Search for the cell housing the specified text and yield its (X, Y) center coordinate. 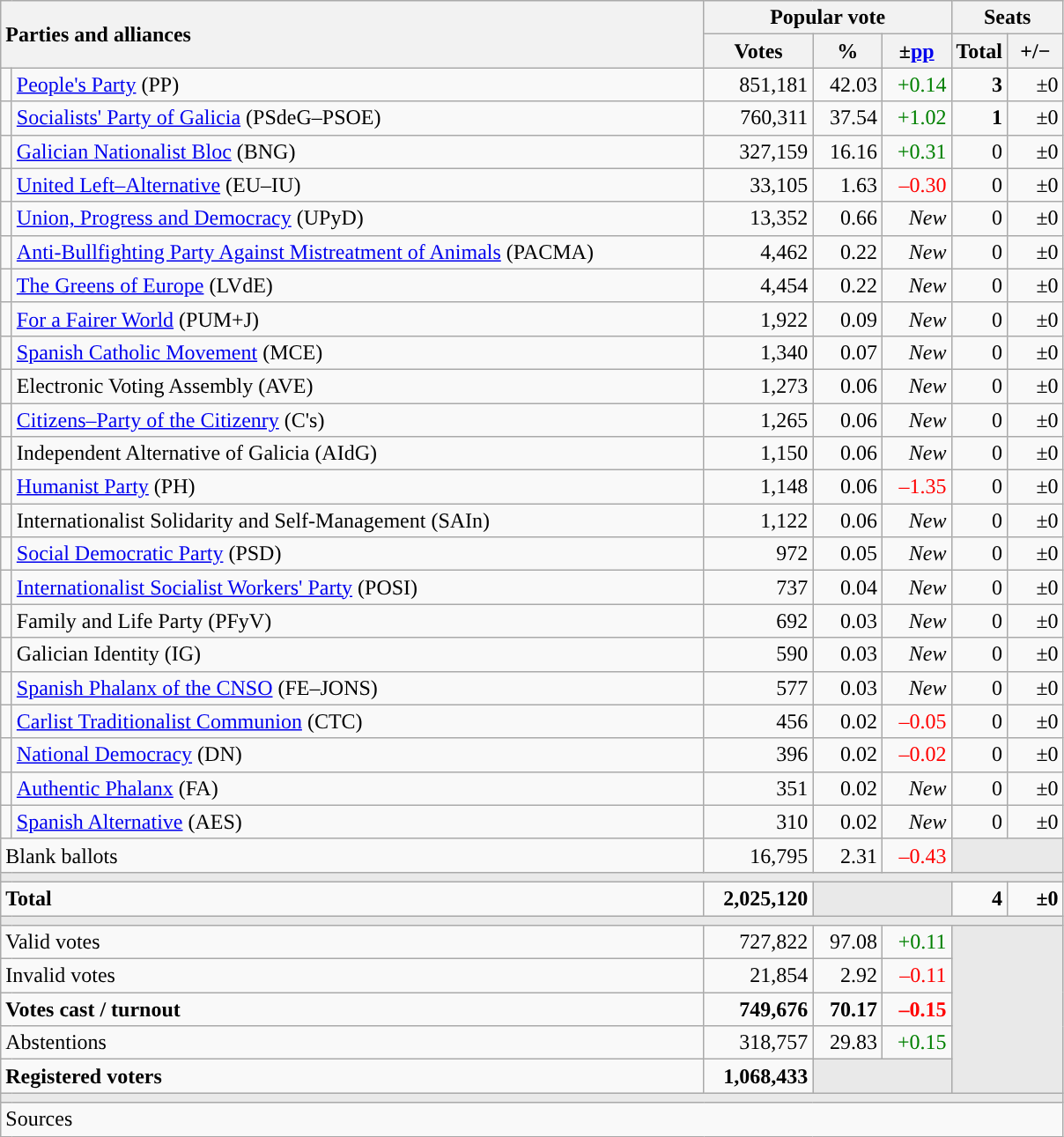
United Left–Alternative (EU–IU) (358, 185)
Registered voters (352, 1076)
±pp (916, 51)
42.03 (847, 85)
+0.14 (916, 85)
–0.15 (916, 1009)
The Greens of Europe (LVdE) (358, 285)
Internationalist Socialist Workers' Party (POSI) (358, 587)
70.17 (847, 1009)
456 (758, 721)
1,922 (758, 319)
1,148 (758, 487)
–1.35 (916, 487)
1 (979, 118)
Union, Progress and Democracy (UPyD) (358, 218)
1,273 (758, 386)
760,311 (758, 118)
+0.15 (916, 1043)
Abstentions (352, 1043)
Spanish Phalanx of the CNSO (FE–JONS) (358, 688)
% (847, 51)
For a Fairer World (PUM+J) (358, 319)
16,795 (758, 855)
Parties and alliances (352, 34)
+0.31 (916, 151)
33,105 (758, 185)
590 (758, 654)
–0.30 (916, 185)
National Democracy (DN) (358, 755)
737 (758, 587)
16.16 (847, 151)
21,854 (758, 976)
4 (979, 898)
Electronic Voting Assembly (AVE) (358, 386)
Blank ballots (352, 855)
0.66 (847, 218)
851,181 (758, 85)
Valid votes (352, 942)
Galician Identity (IG) (358, 654)
+0.11 (916, 942)
Internationalist Solidarity and Self-Management (SAIn) (358, 521)
Humanist Party (PH) (358, 487)
0.07 (847, 352)
396 (758, 755)
972 (758, 554)
13,352 (758, 218)
Socialists' Party of Galicia (PSdeG–PSOE) (358, 118)
1,122 (758, 521)
+/− (1036, 51)
351 (758, 788)
Votes cast / turnout (352, 1009)
Authentic Phalanx (FA) (358, 788)
–0.11 (916, 976)
Seats (1008, 18)
Spanish Alternative (AES) (358, 822)
Family and Life Party (PFyV) (358, 621)
327,159 (758, 151)
0.04 (847, 587)
Invalid votes (352, 976)
0.09 (847, 319)
2.92 (847, 976)
–0.43 (916, 855)
2,025,120 (758, 898)
0.05 (847, 554)
4,454 (758, 285)
1.63 (847, 185)
+1.02 (916, 118)
Independent Alternative of Galicia (AIdG) (358, 454)
37.54 (847, 118)
Galician Nationalist Bloc (BNG) (358, 151)
3 (979, 85)
–0.02 (916, 755)
Spanish Catholic Movement (MCE) (358, 352)
Votes (758, 51)
4,462 (758, 252)
2.31 (847, 855)
1,340 (758, 352)
Carlist Traditionalist Communion (CTC) (358, 721)
310 (758, 822)
Citizens–Party of the Citizenry (C's) (358, 420)
Anti-Bullfighting Party Against Mistreatment of Animals (PACMA) (358, 252)
749,676 (758, 1009)
577 (758, 688)
97.08 (847, 942)
1,150 (758, 454)
Social Democratic Party (PSD) (358, 554)
727,822 (758, 942)
Sources (532, 1119)
1,068,433 (758, 1076)
Popular vote (828, 18)
–0.05 (916, 721)
692 (758, 621)
318,757 (758, 1043)
People's Party (PP) (358, 85)
29.83 (847, 1043)
1,265 (758, 420)
